Find where the given text appears and provide that cell's center as [X, Y] coordinate. 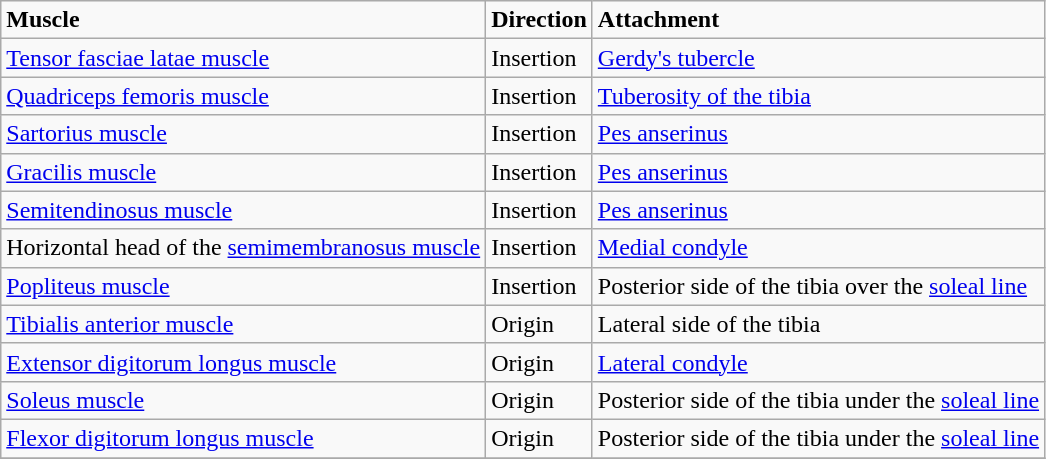
Direction [540, 20]
Tensor fasciae latae muscle [244, 58]
Muscle [244, 20]
Posterior side of the tibia over the soleal line [818, 286]
Lateral condyle [818, 362]
Quadriceps femoris muscle [244, 96]
Semitendinosus muscle [244, 210]
Extensor digitorum longus muscle [244, 362]
Horizontal head of the semimembranosus muscle [244, 248]
Soleus muscle [244, 400]
Tuberosity of the tibia [818, 96]
Gerdy's tubercle [818, 58]
Medial condyle [818, 248]
Flexor digitorum longus muscle [244, 438]
Popliteus muscle [244, 286]
Attachment [818, 20]
Lateral side of the tibia [818, 324]
Gracilis muscle [244, 172]
Tibialis anterior muscle [244, 324]
Sartorius muscle [244, 134]
